Detect which cell encompasses the target text, then output its (x, y) center coordinate. 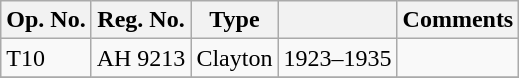
Type (234, 20)
T10 (46, 58)
Comments (458, 20)
Reg. No. (141, 20)
Clayton (234, 58)
1923–1935 (338, 58)
Op. No. (46, 20)
AH 9213 (141, 58)
